Detect which cell encompasses the target text, then output its (X, Y) center coordinate. 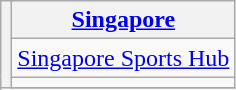
Singapore (124, 20)
Singapore Sports Hub (124, 58)
